Determine the (x, y) coordinate at the center of the cell enclosing the given text.  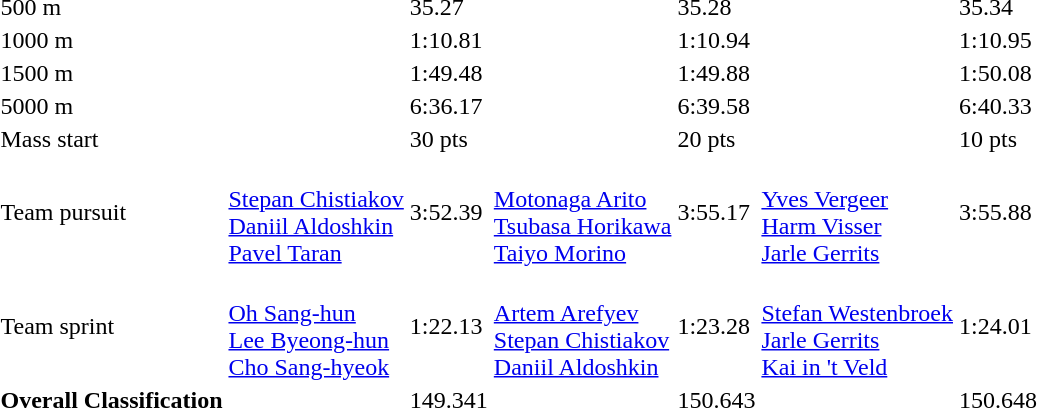
3:52.39 (448, 212)
1:10.81 (448, 40)
Yves VergeerHarm VisserJarle Gerrits (858, 212)
20 pts (716, 139)
Artem ArefyevStepan ChistiakovDaniil Aldoshkin (582, 326)
1:49.88 (716, 73)
Stefan WestenbroekJarle GerritsKai in 't Veld (858, 326)
6:36.17 (448, 106)
6:39.58 (716, 106)
30 pts (448, 139)
Motonaga AritoTsubasa HorikawaTaiyo Morino (582, 212)
1:49.48 (448, 73)
3:55.17 (716, 212)
Stepan ChistiakovDaniil AldoshkinPavel Taran (316, 212)
1:23.28 (716, 326)
Oh Sang-hunLee Byeong-hunCho Sang-hyeok (316, 326)
1:10.94 (716, 40)
1:22.13 (448, 326)
